Determine the [x, y] coordinate at the center of the cell enclosing the given text.  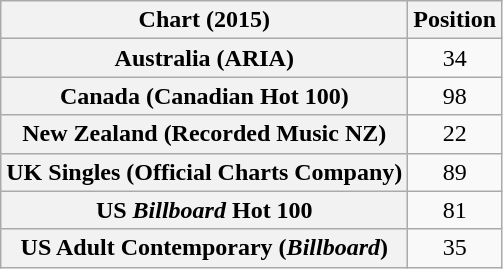
Position [455, 20]
98 [455, 96]
35 [455, 248]
81 [455, 210]
Australia (ARIA) [204, 58]
Canada (Canadian Hot 100) [204, 96]
US Adult Contemporary (Billboard) [204, 248]
89 [455, 172]
UK Singles (Official Charts Company) [204, 172]
US Billboard Hot 100 [204, 210]
Chart (2015) [204, 20]
New Zealand (Recorded Music NZ) [204, 134]
22 [455, 134]
34 [455, 58]
